Find where the given text appears and provide that cell's center as [X, Y] coordinate. 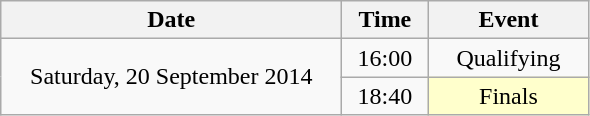
Time [385, 20]
Date [172, 20]
Event [508, 20]
18:40 [385, 96]
Finals [508, 96]
Qualifying [508, 58]
16:00 [385, 58]
Saturday, 20 September 2014 [172, 77]
